Pinpoint the cell where the given text exists, returning its [x, y] midpoint coordinate. 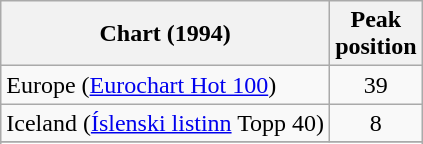
Iceland (Íslenski listinn Topp 40) [166, 123]
Peakposition [376, 34]
Chart (1994) [166, 34]
Europe (Eurochart Hot 100) [166, 85]
8 [376, 123]
39 [376, 85]
